Capture the cell that displays the provided text and extract its (X, Y) central coordinate. 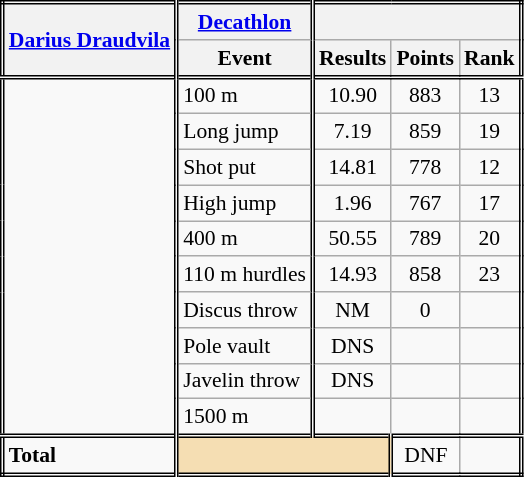
High jump (245, 203)
NM (352, 310)
23 (490, 275)
1.96 (352, 203)
859 (425, 132)
883 (425, 96)
10.90 (352, 96)
100 m (245, 96)
Long jump (245, 132)
17 (490, 203)
Javelin throw (245, 381)
Event (245, 58)
Points (425, 58)
Results (352, 58)
110 m hurdles (245, 275)
767 (425, 203)
0 (425, 310)
19 (490, 132)
13 (490, 96)
12 (490, 168)
Decathlon (245, 22)
400 m (245, 239)
778 (425, 168)
14.81 (352, 168)
Discus throw (245, 310)
Rank (490, 58)
Shot put (245, 168)
Total (89, 456)
Pole vault (245, 346)
14.93 (352, 275)
1500 m (245, 418)
7.19 (352, 132)
50.55 (352, 239)
Darius Draudvila (89, 40)
789 (425, 239)
DNF (425, 456)
858 (425, 275)
20 (490, 239)
